Capture the cell that displays the provided text and extract its (x, y) central coordinate. 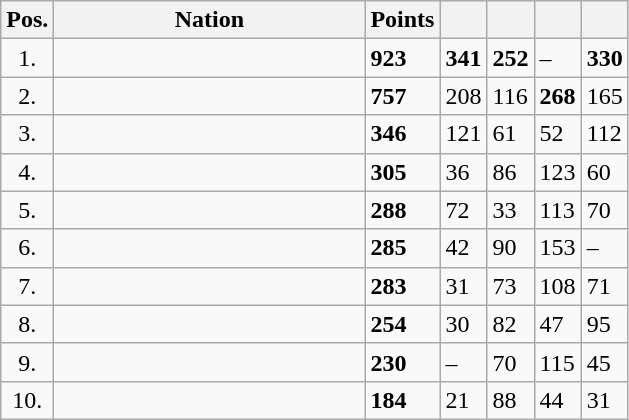
45 (604, 362)
923 (402, 58)
Pos. (28, 20)
6. (28, 248)
2. (28, 96)
71 (604, 286)
341 (464, 58)
Points (402, 20)
60 (604, 172)
346 (402, 134)
5. (28, 210)
21 (464, 400)
8. (28, 324)
757 (402, 96)
116 (510, 96)
165 (604, 96)
230 (402, 362)
283 (402, 286)
73 (510, 286)
268 (558, 96)
Nation (210, 20)
7. (28, 286)
33 (510, 210)
86 (510, 172)
61 (510, 134)
254 (402, 324)
121 (464, 134)
82 (510, 324)
30 (464, 324)
1. (28, 58)
330 (604, 58)
47 (558, 324)
112 (604, 134)
305 (402, 172)
252 (510, 58)
36 (464, 172)
44 (558, 400)
108 (558, 286)
88 (510, 400)
288 (402, 210)
208 (464, 96)
95 (604, 324)
4. (28, 172)
115 (558, 362)
10. (28, 400)
153 (558, 248)
113 (558, 210)
123 (558, 172)
3. (28, 134)
90 (510, 248)
9. (28, 362)
285 (402, 248)
184 (402, 400)
72 (464, 210)
52 (558, 134)
42 (464, 248)
